Provide the [X, Y] coordinate of the cell's center where the given text is located.  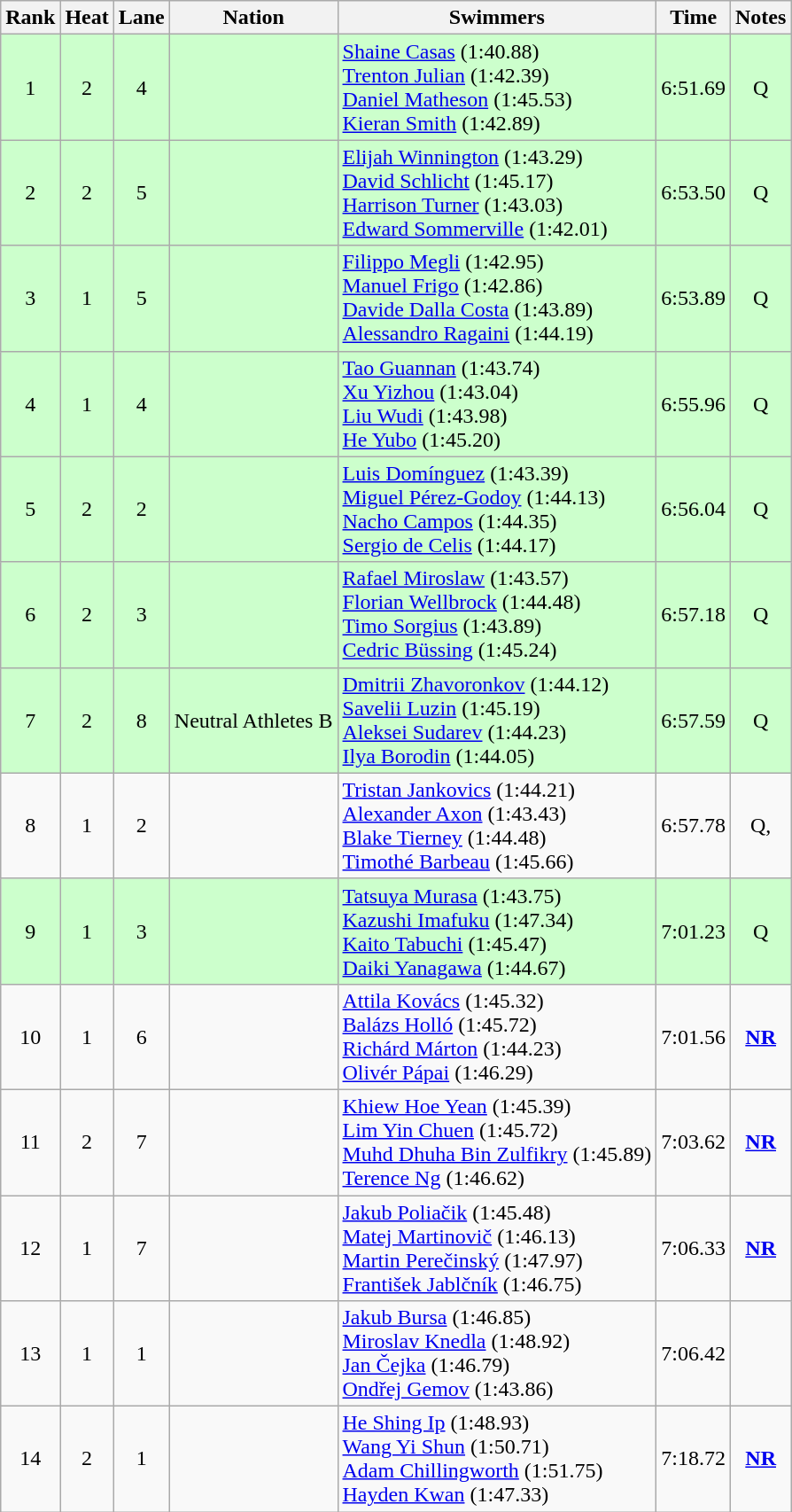
7:06.42 [694, 1354]
6:53.50 [694, 193]
Nation [253, 18]
Tao Guannan (1:43.74)Xu Yizhou (1:43.04)Liu Wudi (1:43.98)He Yubo (1:45.20) [497, 404]
Neutral Athletes B [253, 720]
Tristan Jankovics (1:44.21)Alexander Axon (1:43.43)Blake Tierney (1:44.48)Timothé Barbeau (1:45.66) [497, 826]
6:57.59 [694, 720]
Tatsuya Murasa (1:43.75)Kazushi Imafuku (1:47.34)Kaito Tabuchi (1:45.47)Daiki Yanagawa (1:44.67) [497, 931]
9 [30, 931]
12 [30, 1248]
14 [30, 1459]
Luis Domínguez (1:43.39)Miguel Pérez-Godoy (1:44.13)Nacho Campos (1:44.35)Sergio de Celis (1:44.17) [497, 509]
Elijah Winnington (1:43.29)David Schlicht (1:45.17)Harrison Turner (1:43.03)Edward Sommerville (1:42.01) [497, 193]
10 [30, 1037]
Q, [760, 826]
Shaine Casas (1:40.88)Trenton Julian (1:42.39)Daniel Matheson (1:45.53)Kieran Smith (1:42.89) [497, 87]
Heat [87, 18]
7:18.72 [694, 1459]
Filippo Megli (1:42.95)Manuel Frigo (1:42.86)Davide Dalla Costa (1:43.89)Alessandro Ragaini (1:44.19) [497, 298]
7:06.33 [694, 1248]
6:53.89 [694, 298]
Khiew Hoe Yean (1:45.39)Lim Yin Chuen (1:45.72)Muhd Dhuha Bin Zulfikry (1:45.89)Terence Ng (1:46.62) [497, 1142]
Swimmers [497, 18]
6:57.18 [694, 615]
6:55.96 [694, 404]
Lane [142, 18]
Rafael Miroslaw (1:43.57)Florian Wellbrock (1:44.48)Timo Sorgius (1:43.89)Cedric Büssing (1:45.24) [497, 615]
13 [30, 1354]
7:01.23 [694, 931]
Time [694, 18]
Notes [760, 18]
Dmitrii Zhavoronkov (1:44.12)Savelii Luzin (1:45.19)Aleksei Sudarev (1:44.23)Ilya Borodin (1:44.05) [497, 720]
6:56.04 [694, 509]
Rank [30, 18]
Attila Kovács (1:45.32)Balázs Holló (1:45.72)Richárd Márton (1:44.23)Olivér Pápai (1:46.29) [497, 1037]
He Shing Ip (1:48.93)Wang Yi Shun (1:50.71)Adam Chillingworth (1:51.75)Hayden Kwan (1:47.33) [497, 1459]
6:57.78 [694, 826]
11 [30, 1142]
7:03.62 [694, 1142]
7:01.56 [694, 1037]
Jakub Bursa (1:46.85)Miroslav Knedla (1:48.92)Jan Čejka (1:46.79)Ondřej Gemov (1:43.86) [497, 1354]
6:51.69 [694, 87]
Jakub Poliačik (1:45.48)Matej Martinovič (1:46.13)Martin Perečinský (1:47.97)František Jablčník (1:46.75) [497, 1248]
